Search for the cell housing the specified text and yield its (X, Y) center coordinate. 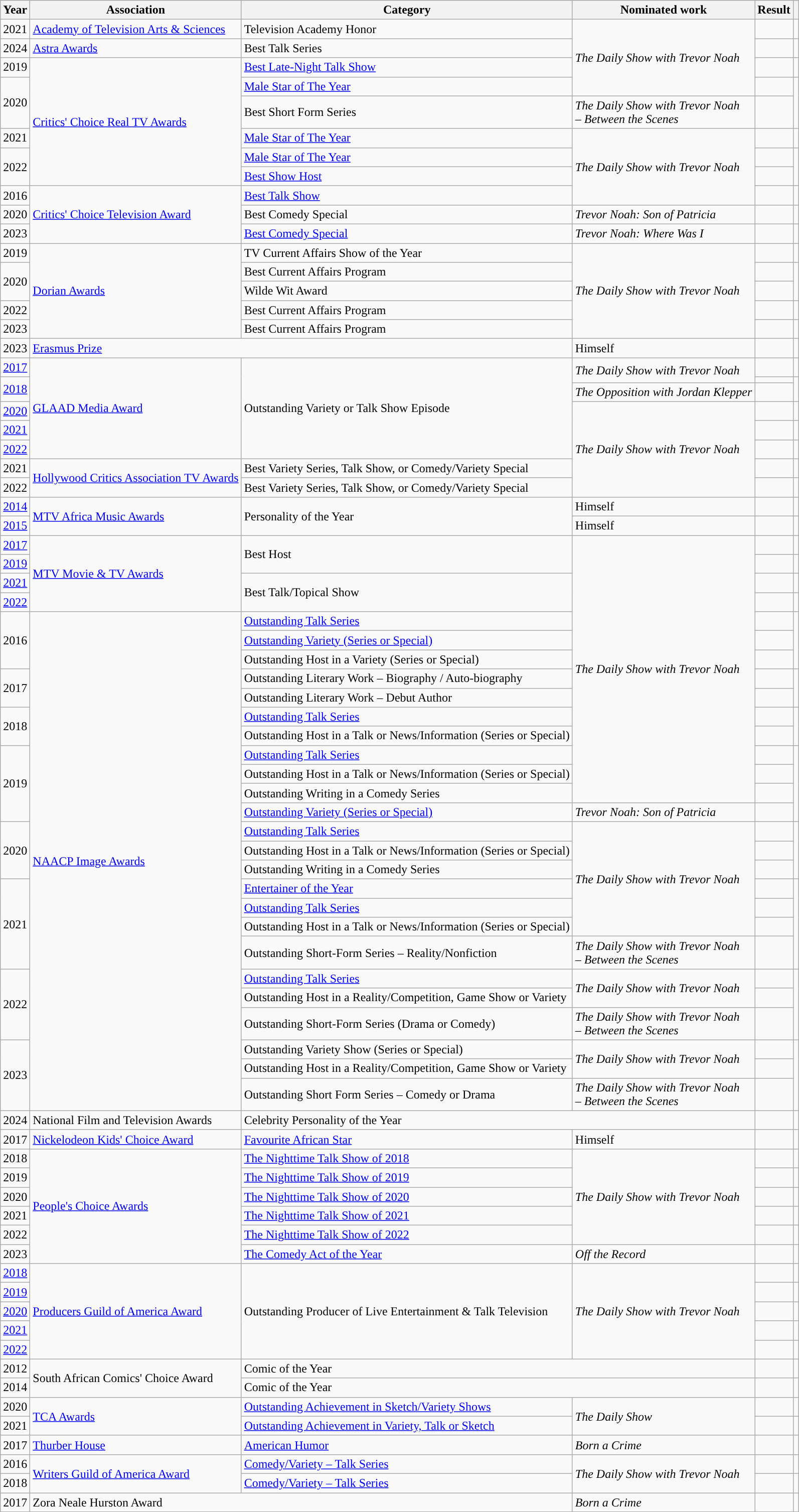
Off the Record (664, 1254)
Trevor Noah: Where Was I (664, 233)
Outstanding Variety Show (Series or Special) (407, 1049)
MTV Movie & TV Awards (135, 573)
Favourite African Star (407, 1139)
2015 (15, 525)
The Nighttime Talk Show of 2022 (407, 1235)
Erasmus Prize (301, 348)
Best Late-Night Talk Show (407, 67)
Best Show Host (407, 176)
National Film and Television Awards (135, 1120)
Year (15, 10)
Outstanding Literary Work – Biography / Auto-biography (407, 678)
Astra Awards (135, 48)
The Nighttime Talk Show of 2019 (407, 1177)
Outstanding Short-Form Series – Reality/Nonfiction (407, 952)
The Opposition with Jordan Klepper (664, 392)
Television Academy Honor (407, 29)
The Comedy Act of the Year (407, 1254)
Association (135, 10)
GLAAD Media Award (135, 408)
Nickelodeon Kids' Choice Award (135, 1139)
Outstanding Achievement in Variety, Talk or Sketch (407, 1426)
Nominated work (664, 10)
Outstanding Variety or Talk Show Episode (407, 408)
Dorian Awards (135, 291)
Hollywood Critics Association TV Awards (135, 478)
People's Choice Awards (135, 1206)
Best Talk/Topical Show (407, 593)
The Nighttime Talk Show of 2020 (407, 1197)
Outstanding Producer of Live Entertainment & Talk Television (407, 1311)
Outstanding Host in a Variety (Series or Special) (407, 659)
Outstanding Short-Form Series (Drama or Comedy) (407, 1024)
Producers Guild of America Award (135, 1311)
Writers Guild of America Award (135, 1473)
Celebrity Personality of the Year (498, 1120)
The Nighttime Talk Show of 2018 (407, 1158)
NAACP Image Awards (135, 861)
The Nighttime Talk Show of 2021 (407, 1216)
The Daily Show (664, 1416)
Outstanding Literary Work – Debut Author (407, 698)
Critics' Choice Real TV Awards (135, 121)
Best Talk Series (407, 48)
South African Comics' Choice Award (135, 1378)
Personality of the Year (407, 516)
Thurber House (135, 1445)
Entertainer of the Year (498, 889)
Zora Neale Hurston Award (301, 1502)
Best Short Form Series (407, 112)
Result (774, 10)
2012 (15, 1368)
Academy of Television Arts & Sciences (135, 29)
Best Talk Show (407, 195)
Outstanding Achievement in Sketch/Variety Shows (407, 1407)
Category (407, 10)
TCA Awards (135, 1416)
Outstanding Short Form Series – Comedy or Drama (407, 1094)
Critics' Choice Television Award (135, 214)
American Humor (407, 1445)
Wilde Wit Award (407, 291)
MTV Africa Music Awards (135, 516)
TV Current Affairs Show of the Year (407, 252)
Best Host (407, 554)
